Provide the [x, y] coordinate of the cell's center where the given text is located.  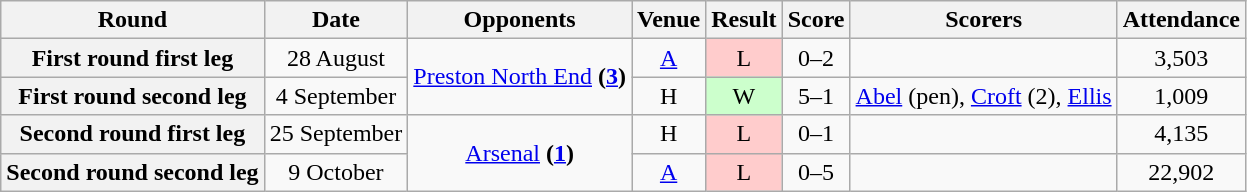
4,135 [1181, 134]
Date [336, 20]
0–2 [816, 58]
3,503 [1181, 58]
5–1 [816, 96]
W [744, 96]
Second round second leg [132, 172]
0–1 [816, 134]
Score [816, 20]
9 October [336, 172]
Scorers [984, 20]
Preston North End (3) [520, 77]
4 September [336, 96]
25 September [336, 134]
Round [132, 20]
Second round first leg [132, 134]
22,902 [1181, 172]
First round second leg [132, 96]
1,009 [1181, 96]
Result [744, 20]
Attendance [1181, 20]
Opponents [520, 20]
28 August [336, 58]
First round first leg [132, 58]
Venue [669, 20]
Abel (pen), Croft (2), Ellis [984, 96]
Arsenal (1) [520, 153]
0–5 [816, 172]
